Return [X, Y] of the center of cell containing provided text 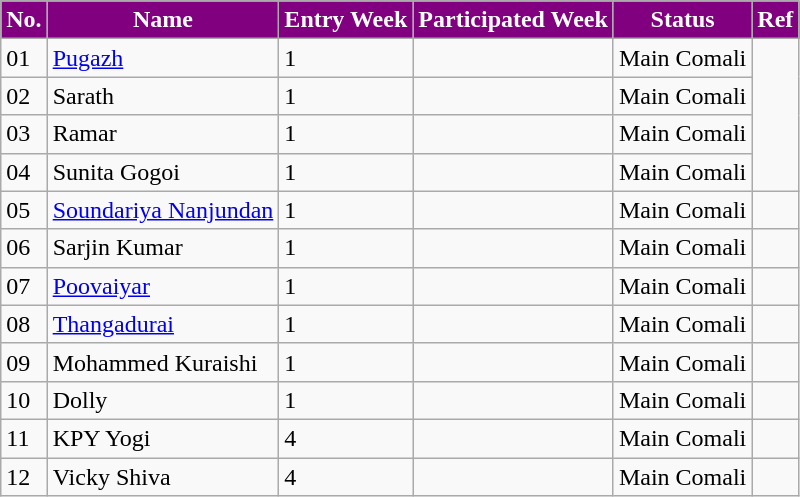
Sunita Gogoi [163, 172]
No. [24, 20]
03 [24, 134]
Participated Week [514, 20]
Sarath [163, 96]
Mohammed Kuraishi [163, 362]
04 [24, 172]
12 [24, 477]
Status [682, 20]
07 [24, 286]
Dolly [163, 400]
05 [24, 210]
Pugazh [163, 58]
06 [24, 248]
01 [24, 58]
11 [24, 438]
Ramar [163, 134]
Entry Week [346, 20]
Sarjin Kumar [163, 248]
02 [24, 96]
08 [24, 324]
Soundariya Nanjundan [163, 210]
Poovaiyar [163, 286]
Ref [776, 20]
Name [163, 20]
KPY Yogi [163, 438]
Thangadurai [163, 324]
10 [24, 400]
09 [24, 362]
Vicky Shiva [163, 477]
